Scan for the cell matching the given text and deliver its (x, y) coordinate at center. 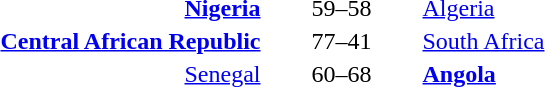
77–41 (342, 41)
